Output the [X, Y] coordinate of the center of the cell containing the given text.  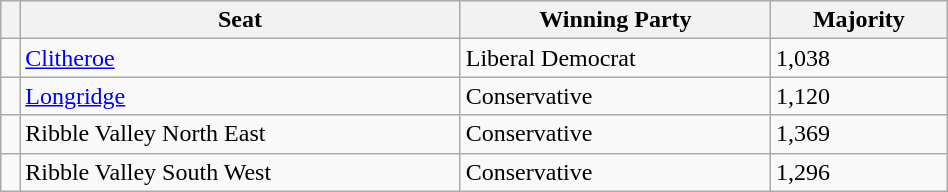
1,120 [860, 96]
Liberal Democrat [615, 58]
Clitheroe [240, 58]
Majority [860, 20]
1,369 [860, 134]
Ribble Valley South West [240, 172]
Ribble Valley North East [240, 134]
Longridge [240, 96]
1,296 [860, 172]
Seat [240, 20]
Winning Party [615, 20]
1,038 [860, 58]
